Locate the cell with the specified text and output its [x, y] center coordinate. 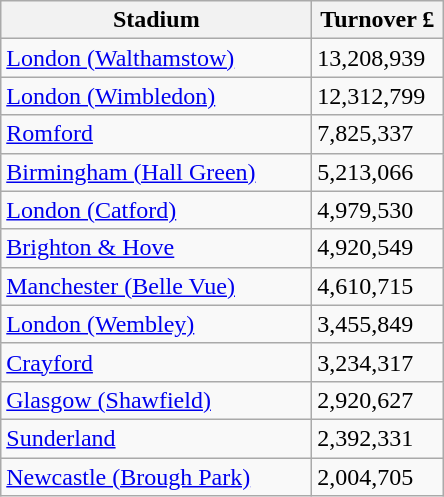
Crayford [156, 362]
2,392,331 [378, 438]
3,234,317 [378, 362]
London (Walthamstow) [156, 58]
Newcastle (Brough Park) [156, 477]
4,610,715 [378, 286]
London (Wembley) [156, 324]
5,213,066 [378, 172]
Brighton & Hove [156, 248]
2,920,627 [378, 400]
7,825,337 [378, 134]
Romford [156, 134]
Turnover £ [378, 20]
3,455,849 [378, 324]
Stadium [156, 20]
4,979,530 [378, 210]
Manchester (Belle Vue) [156, 286]
2,004,705 [378, 477]
Glasgow (Shawfield) [156, 400]
London (Catford) [156, 210]
Birmingham (Hall Green) [156, 172]
London (Wimbledon) [156, 96]
12,312,799 [378, 96]
4,920,549 [378, 248]
13,208,939 [378, 58]
Sunderland [156, 438]
